Detect which cell encompasses the target text, then output its (X, Y) center coordinate. 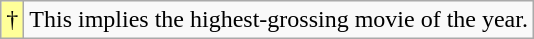
This implies the highest-grossing movie of the year. (279, 20)
† (12, 20)
